Detect which cell encompasses the target text, then output its (X, Y) center coordinate. 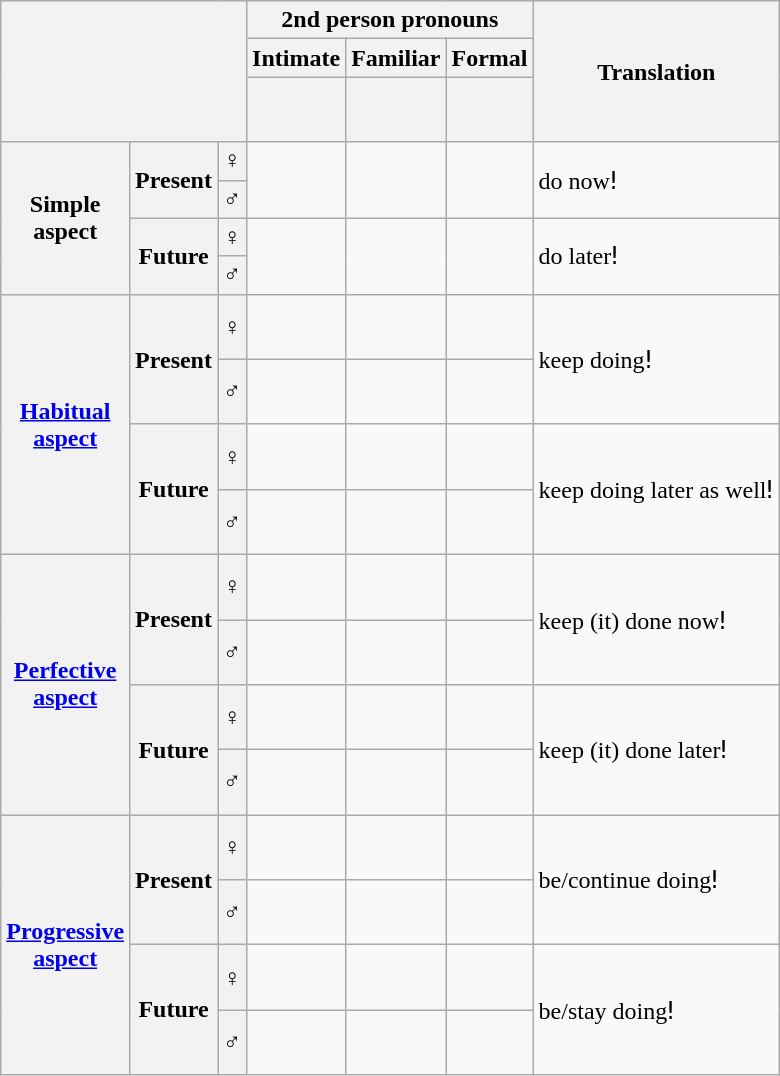
Habitualaspect (66, 424)
keep (it) done laterǃ (656, 750)
do laterǃ (656, 256)
be/stay doingǃ (656, 1010)
do nowǃ (656, 180)
Formal (490, 58)
keep doingǃ (656, 359)
keep doing later as wellǃ (656, 489)
keep (it) done nowǃ (656, 619)
Translation (656, 72)
be/continue doingǃ (656, 880)
2nd person pronouns (390, 20)
Simpleaspect (66, 218)
Perfectiveaspect (66, 684)
Intimate (296, 58)
Progressiveaspect (66, 945)
Familiar (396, 58)
